Detect which cell encompasses the target text, then output its [x, y] center coordinate. 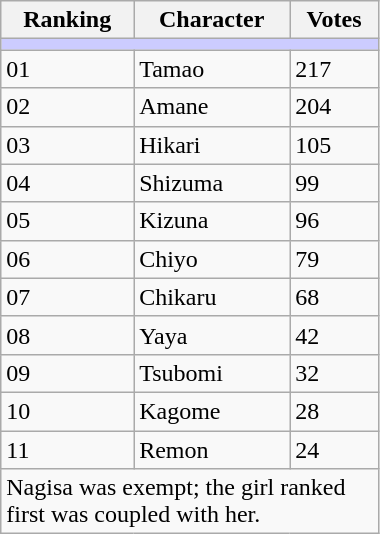
Ranking [68, 20]
Kagome [212, 411]
68 [334, 297]
Chikaru [212, 297]
32 [334, 373]
07 [68, 297]
08 [68, 335]
05 [68, 221]
Character [212, 20]
42 [334, 335]
204 [334, 107]
10 [68, 411]
09 [68, 373]
105 [334, 145]
02 [68, 107]
28 [334, 411]
Votes [334, 20]
24 [334, 449]
04 [68, 183]
217 [334, 69]
11 [68, 449]
01 [68, 69]
99 [334, 183]
06 [68, 259]
Tsubomi [212, 373]
Remon [212, 449]
96 [334, 221]
Yaya [212, 335]
Shizuma [212, 183]
Tamao [212, 69]
Kizuna [212, 221]
79 [334, 259]
03 [68, 145]
Nagisa was exempt; the girl ranked first was coupled with her. [190, 502]
Chiyo [212, 259]
Hikari [212, 145]
Amane [212, 107]
